Pinpoint the cell where the given text exists, returning its (X, Y) midpoint coordinate. 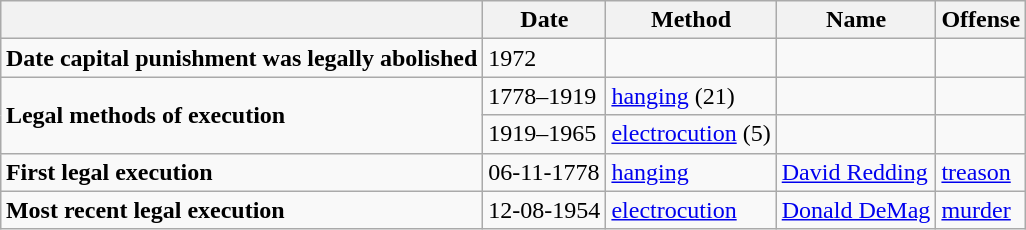
First legal execution (241, 172)
Donald DeMag (856, 210)
Name (856, 20)
hanging (21) (691, 96)
treason (981, 172)
Method (691, 20)
Date (544, 20)
12-08-1954 (544, 210)
Most recent legal execution (241, 210)
electrocution (5) (691, 134)
Date capital punishment was legally abolished (241, 58)
1778–1919 (544, 96)
hanging (691, 172)
Offense (981, 20)
Legal methods of execution (241, 115)
murder (981, 210)
1919–1965 (544, 134)
David Redding (856, 172)
electrocution (691, 210)
06-11-1778 (544, 172)
1972 (544, 58)
